Provide the (X, Y) coordinate of the cell's center where the given text is located.  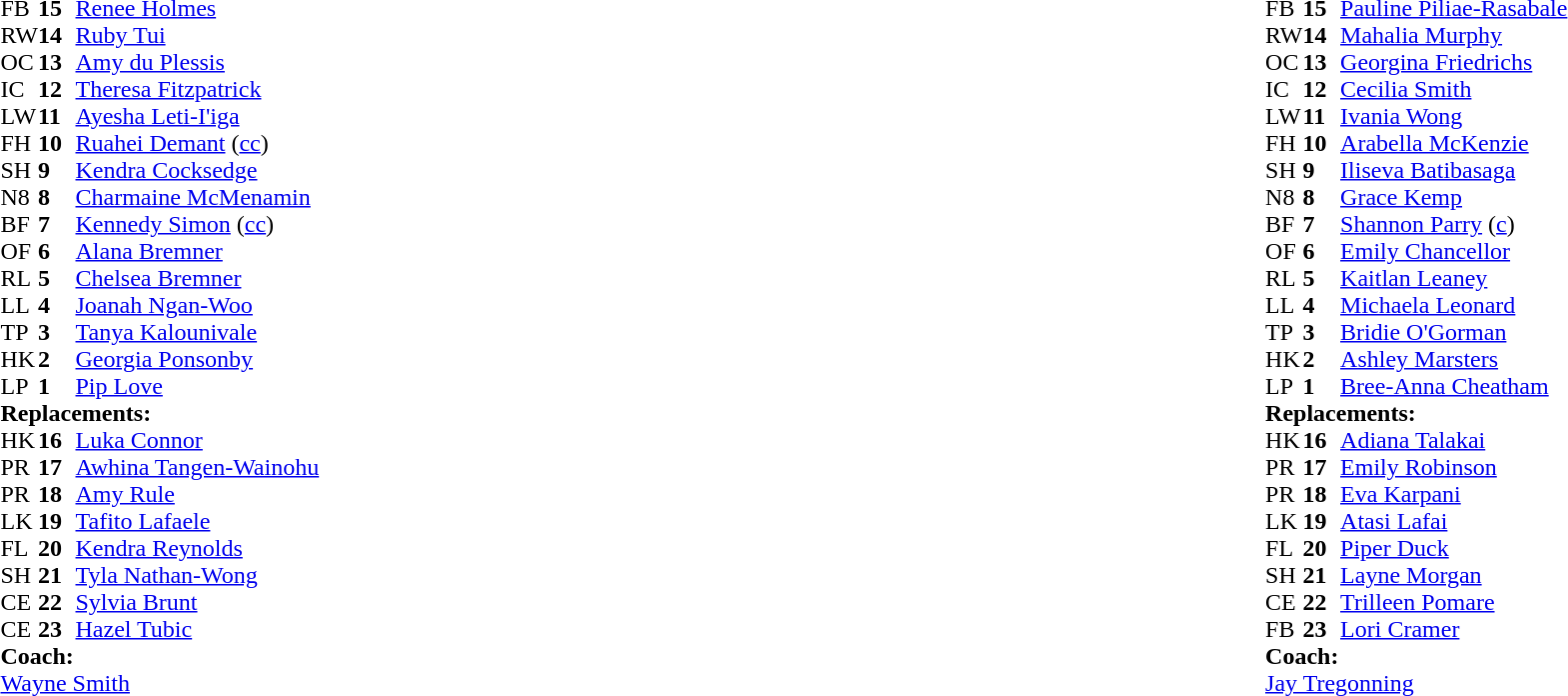
Hazel Tubic (198, 630)
Iliseva Batibasaga (1453, 170)
Kennedy Simon (cc) (198, 224)
Michaela Leonard (1453, 306)
Atasi Lafai (1453, 522)
Tanya Kalounivale (198, 332)
Amy du Plessis (198, 62)
Eva Karpani (1453, 494)
Georgia Ponsonby (198, 360)
Tafito Lafaele (198, 522)
Joanah Ngan-Woo (198, 306)
Ayesha Leti-I'iga (198, 116)
Grace Kemp (1453, 198)
Cecilia Smith (1453, 90)
Georgina Friedrichs (1453, 62)
Charmaine McMenamin (198, 198)
Trilleen Pomare (1453, 602)
Shannon Parry (c) (1453, 224)
Lori Cramer (1453, 630)
Ivania Wong (1453, 116)
Kendra Reynolds (198, 548)
Ruahei Demant (cc) (198, 144)
Adiana Talakai (1453, 440)
Amy Rule (198, 494)
FB (1284, 630)
Ruby Tui (198, 36)
Arabella McKenzie (1453, 144)
Chelsea Bremner (198, 278)
Bridie O'Gorman (1453, 332)
Theresa Fitzpatrick (198, 90)
Tyla Nathan-Wong (198, 576)
Kaitlan Leaney (1453, 278)
Layne Morgan (1453, 576)
Mahalia Murphy (1453, 36)
Alana Bremner (198, 252)
Sylvia Brunt (198, 602)
Bree-Anna Cheatham (1453, 386)
Piper Duck (1453, 548)
Luka Connor (198, 440)
Emily Robinson (1453, 468)
Emily Chancellor (1453, 252)
Pip Love (198, 386)
Kendra Cocksedge (198, 170)
Ashley Marsters (1453, 360)
Awhina Tangen-Wainohu (198, 468)
